Find where the given text appears and provide that cell's center as [X, Y] coordinate. 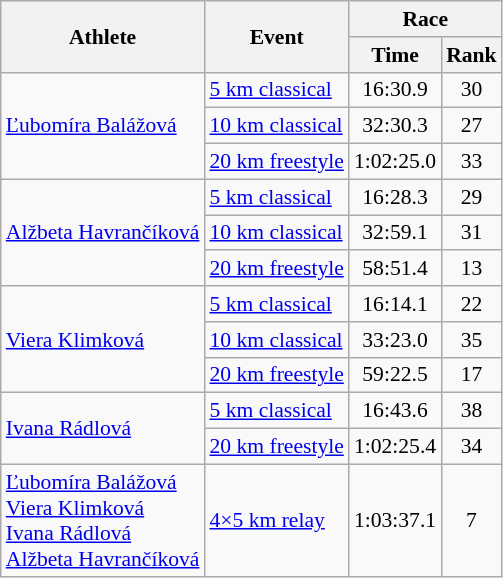
Rank [472, 55]
17 [472, 375]
Athlete [103, 36]
32:30.3 [395, 126]
Viera Klimková [103, 340]
Time [395, 55]
58:51.4 [395, 269]
Alžbeta Havrančíková [103, 232]
38 [472, 411]
Ľubomíra Balážová [103, 126]
16:28.3 [395, 197]
13 [472, 269]
29 [472, 197]
Ivana Rádlová [103, 428]
33:23.0 [395, 340]
1:02:25.0 [395, 162]
Race [426, 19]
4×5 km relay [276, 520]
Event [276, 36]
32:59.1 [395, 233]
34 [472, 447]
16:43.6 [395, 411]
22 [472, 304]
33 [472, 162]
1:03:37.1 [395, 520]
16:30.9 [395, 90]
31 [472, 233]
59:22.5 [395, 375]
1:02:25.4 [395, 447]
7 [472, 520]
27 [472, 126]
35 [472, 340]
Ľubomíra Balážová Viera Klimková Ivana Rádlová Alžbeta Havrančíková [103, 520]
30 [472, 90]
16:14.1 [395, 304]
